Determine the (x, y) coordinate at the center of the cell enclosing the given text.  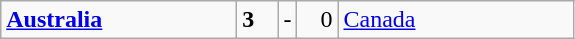
- (288, 20)
Australia (119, 20)
0 (318, 20)
Canada (456, 20)
3 (258, 20)
